Return (x, y) of the center of cell containing provided text 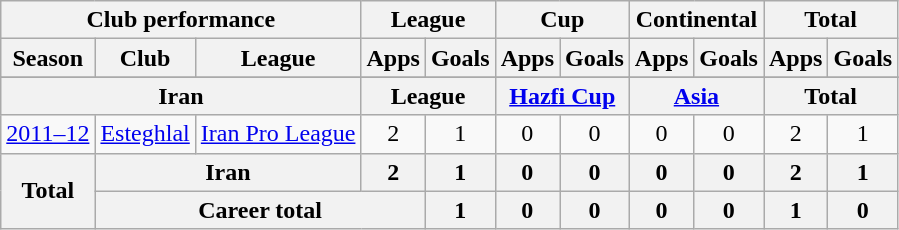
Continental (696, 20)
Cup (562, 20)
Hazfi Cup (562, 96)
Club (145, 58)
Season (48, 58)
2011–12 (48, 134)
Career total (260, 210)
Asia (696, 96)
Club performance (181, 20)
Iran Pro League (278, 134)
Esteghlal (145, 134)
